Search for the cell housing the specified text and yield its (X, Y) center coordinate. 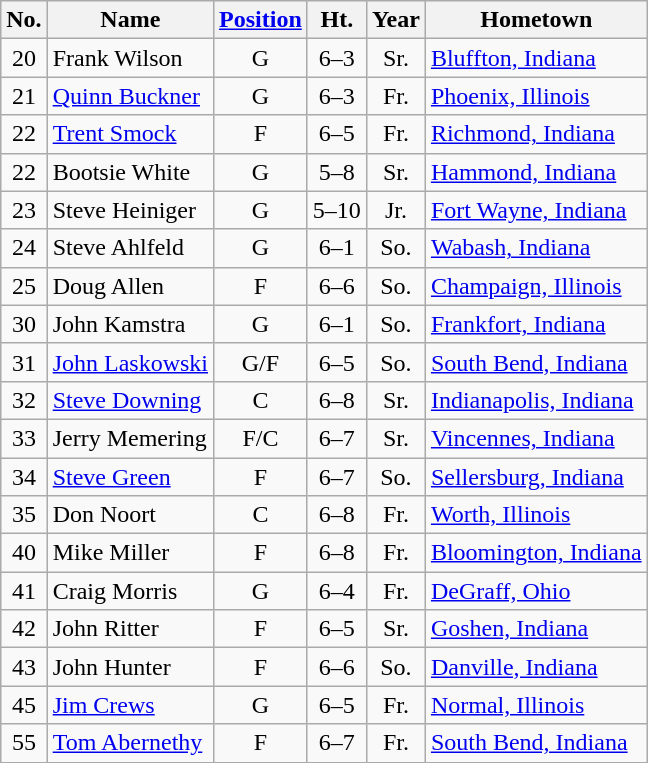
Champaign, Illinois (536, 286)
Wabash, Indiana (536, 248)
Jim Crews (130, 705)
32 (24, 400)
Frankfort, Indiana (536, 324)
5–10 (336, 210)
30 (24, 324)
Steve Green (130, 477)
Steve Ahlfeld (130, 248)
20 (24, 58)
45 (24, 705)
Year (396, 20)
34 (24, 477)
33 (24, 438)
Steve Heiniger (130, 210)
John Ritter (130, 629)
42 (24, 629)
41 (24, 591)
Frank Wilson (130, 58)
Doug Allen (130, 286)
43 (24, 667)
Bloomington, Indiana (536, 553)
Phoenix, Illinois (536, 96)
G/F (261, 362)
John Hunter (130, 667)
Name (130, 20)
Mike Miller (130, 553)
23 (24, 210)
6–4 (336, 591)
Steve Downing (130, 400)
Jerry Memering (130, 438)
Don Noort (130, 515)
Tom Abernethy (130, 743)
Indianapolis, Indiana (536, 400)
Position (261, 20)
Sellersburg, Indiana (536, 477)
Richmond, Indiana (536, 134)
5–8 (336, 172)
35 (24, 515)
Bootsie White (130, 172)
Vincennes, Indiana (536, 438)
Trent Smock (130, 134)
Worth, Illinois (536, 515)
Bluffton, Indiana (536, 58)
Quinn Buckner (130, 96)
Danville, Indiana (536, 667)
24 (24, 248)
21 (24, 96)
25 (24, 286)
No. (24, 20)
40 (24, 553)
Normal, Illinois (536, 705)
Jr. (396, 210)
31 (24, 362)
DeGraff, Ohio (536, 591)
F/C (261, 438)
Craig Morris (130, 591)
Goshen, Indiana (536, 629)
Ht. (336, 20)
John Laskowski (130, 362)
John Kamstra (130, 324)
Hometown (536, 20)
Hammond, Indiana (536, 172)
Fort Wayne, Indiana (536, 210)
55 (24, 743)
